Locate the cell with the specified text and output its [x, y] center coordinate. 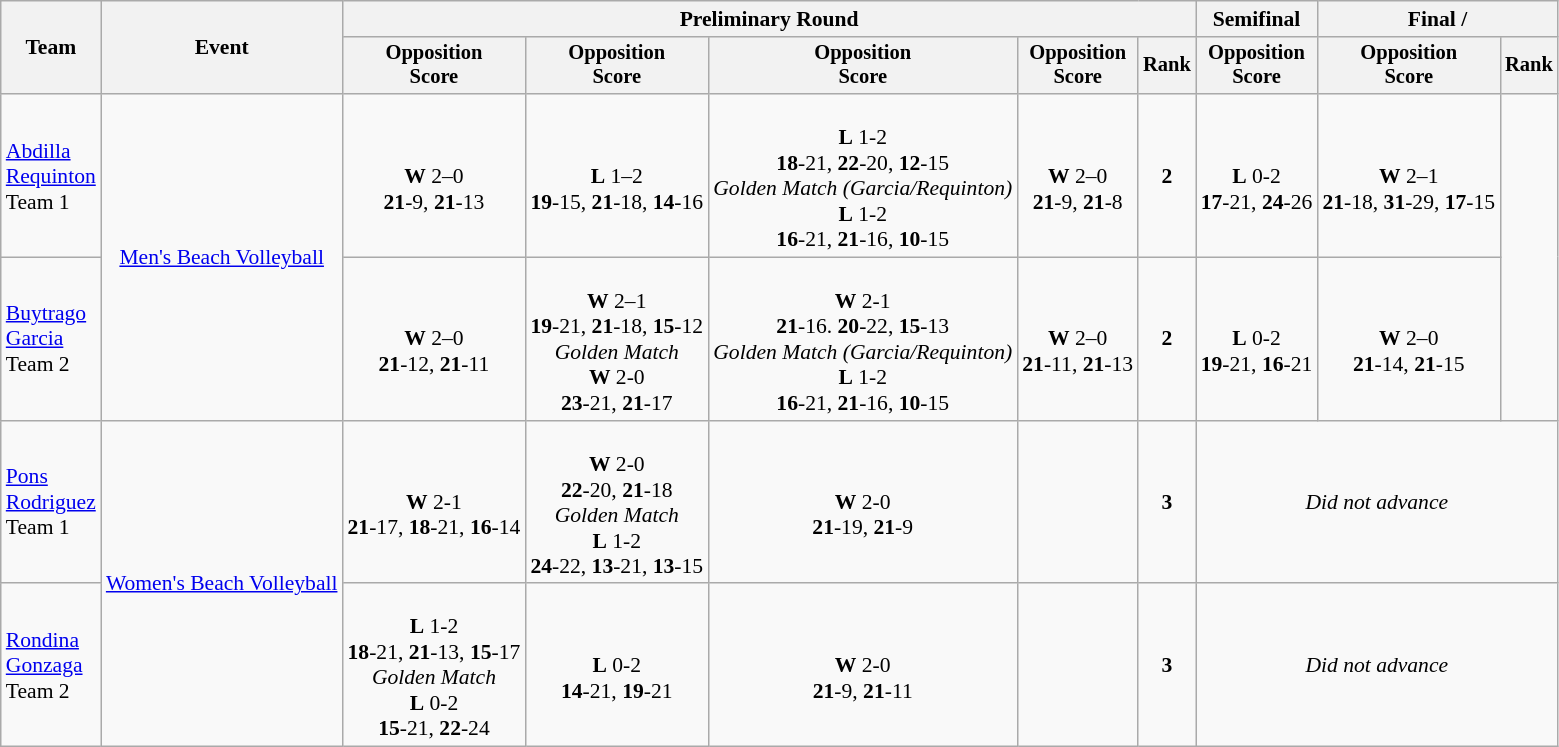
Team [51, 48]
W 2–1 21-18, 31-29, 17-15 [1408, 176]
W 2-0 21-9, 21-11 [862, 666]
W 2-0 21-19, 21-9 [862, 502]
W 2–0 21-14, 21-15 [1408, 340]
L 0-2 14-21, 19-21 [616, 666]
Final / [1437, 19]
W 2–0 21-12, 21-11 [434, 340]
Women's Beach Volleyball [222, 584]
W 2–0 21-11, 21-13 [1078, 340]
W 2–0 21-9, 21-13 [434, 176]
Semifinal [1257, 19]
L 1-2 18-21, 21-13, 15-17 Golden Match L 0-2 15-21, 22-24 [434, 666]
PonsRodriguezTeam 1 [51, 502]
RondinaGonzaga Team 2 [51, 666]
Event [222, 48]
L 1–2 19-15, 21-18, 14-16 [616, 176]
W 2-1 21-17, 18-21, 16-14 [434, 502]
Preliminary Round [770, 19]
L 1-2 18-21, 22-20, 12-15 Golden Match (Garcia/Requinton) L 1-2 16-21, 21-16, 10-15 [862, 176]
L 0-2 17-21, 24-26 [1257, 176]
BuytragoGarciaTeam 2 [51, 340]
W 2–1 19-21, 21-18, 15-12 Golden Match W 2-0 23-21, 21-17 [616, 340]
W 2–0 21-9, 21-8 [1078, 176]
Men's Beach Volleyball [222, 257]
AbdillaRequintonTeam 1 [51, 176]
L 0-2 19-21, 16-21 [1257, 340]
W 2-0 22-20, 21-18 Golden Match L 1-2 24-22, 13-21, 13-15 [616, 502]
W 2-1 21-16. 20-22, 15-13 Golden Match (Garcia/Requinton) L 1-2 16-21, 21-16, 10-15 [862, 340]
